Extract the (x, y) coordinate from the center of the cell holding the provided text.  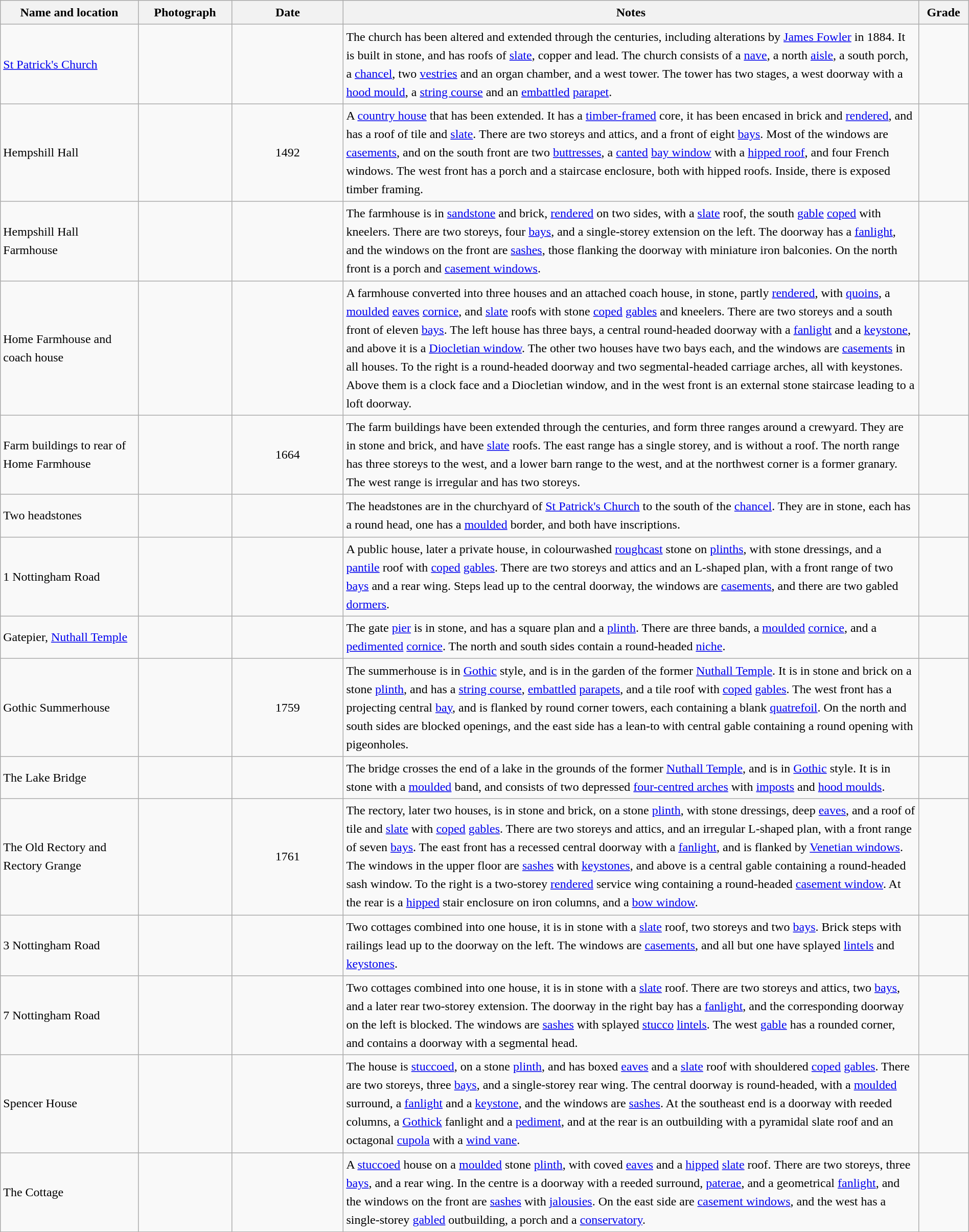
7 Nottingham Road (70, 1015)
Hempshill Hall (70, 152)
Name and location (70, 12)
Date (288, 12)
3 Nottingham Road (70, 946)
1492 (288, 152)
1759 (288, 708)
Notes (631, 12)
The Lake Bridge (70, 777)
1664 (288, 455)
The Old Rectory and Rectory Grange (70, 857)
Home Farmhouse and coach house (70, 348)
Photograph (185, 12)
Gatepier, Nuthall Temple (70, 637)
Spencer House (70, 1104)
1 Nottingham Road (70, 577)
1761 (288, 857)
Grade (943, 12)
St Patrick's Church (70, 64)
Hempshill Hall Farmhouse (70, 241)
The Cottage (70, 1192)
Farm buildings to rear of Home Farmhouse (70, 455)
Gothic Summerhouse (70, 708)
Two headstones (70, 515)
